Provide the (X, Y) coordinate of the cell's center where the given text is located.  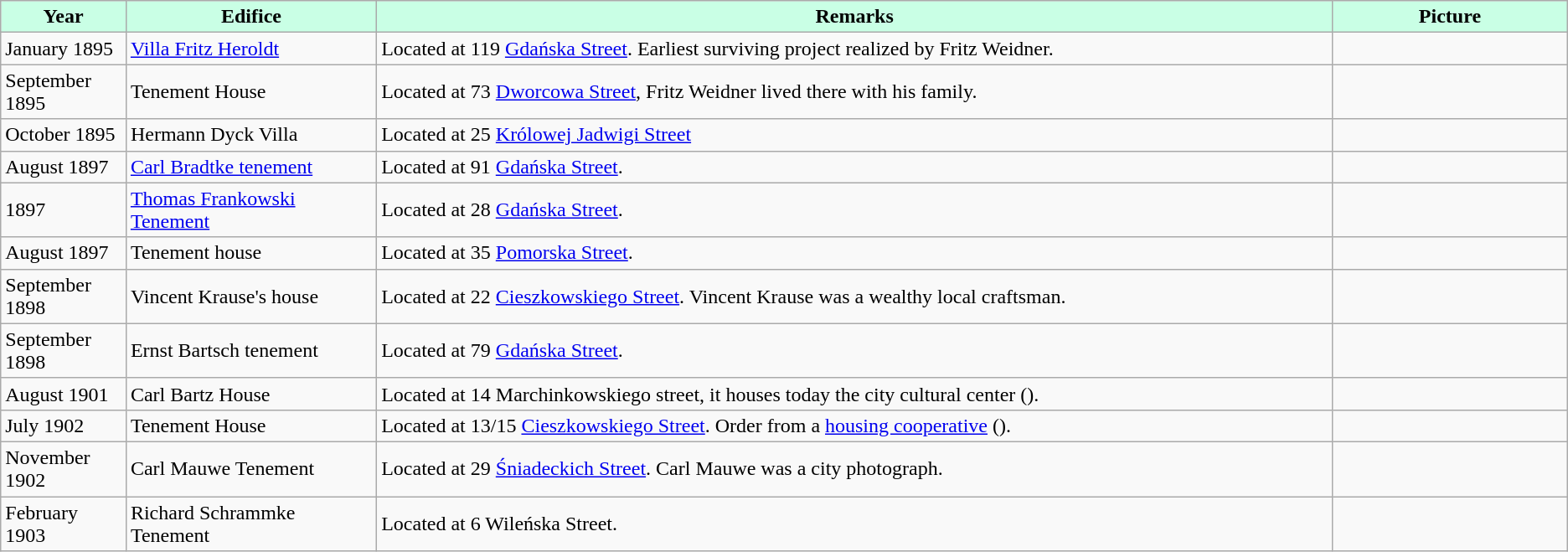
Located at 35 Pomorska Street. (854, 253)
Located at 6 Wileńska Street. (854, 523)
October 1895 (64, 135)
Located at 13/15 Cieszkowskiego Street. Order from a housing cooperative (). (854, 426)
Located at 79 Gdańska Street. (854, 350)
July 1902 (64, 426)
January 1895 (64, 49)
Located at 73 Dworcowa Street, Fritz Weidner lived there with his family. (854, 92)
Carl Bradtke tenement (251, 167)
Located at 14 Marchinkowskiego street, it houses today the city cultural center (). (854, 394)
Edifice (251, 17)
Tenement house (251, 253)
Carl Bartz House (251, 394)
1897 (64, 209)
Year (64, 17)
Located at 22 Cieszkowskiego Street. Vincent Krause was a wealthy local craftsman. (854, 297)
Located at 91 Gdańska Street. (854, 167)
Located at 25 Królowej Jadwigi Street (854, 135)
November 1902 (64, 469)
Thomas Frankowski Tenement (251, 209)
Ernst Bartsch tenement (251, 350)
Richard Schrammke Tenement (251, 523)
Located at 28 Gdańska Street. (854, 209)
February 1903 (64, 523)
Vincent Krause's house (251, 297)
Carl Mauwe Tenement (251, 469)
Hermann Dyck Villa (251, 135)
Located at 119 Gdańska Street. Earliest surviving project realized by Fritz Weidner. (854, 49)
August 1901 (64, 394)
Villa Fritz Heroldt (251, 49)
Picture (1451, 17)
Located at 29 Śniadeckich Street. Carl Mauwe was a city photograph. (854, 469)
September 1895 (64, 92)
Remarks (854, 17)
